Pinpoint the cell where the given text exists, returning its (x, y) midpoint coordinate. 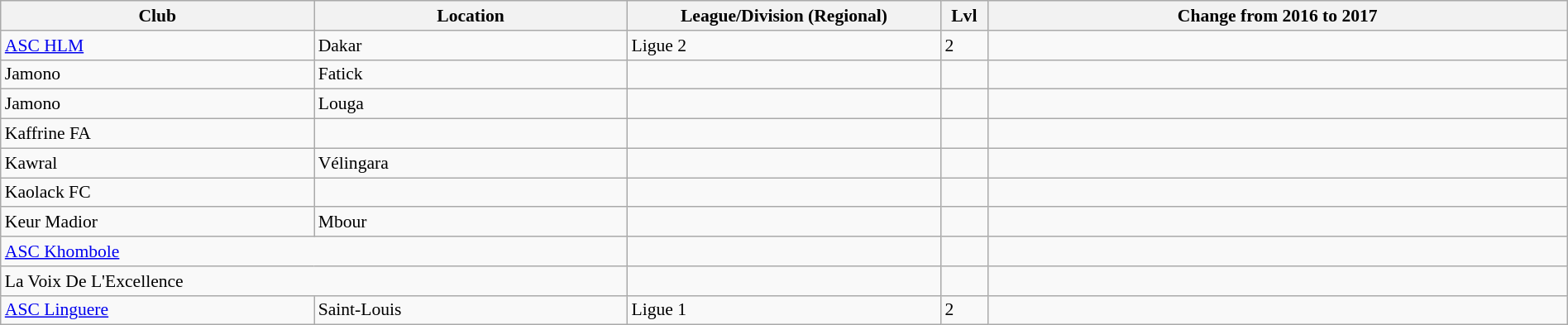
Location (471, 16)
Kaolack FC (157, 193)
Ligue 2 (784, 45)
Saint-Louis (471, 310)
La Voix De L'Excellence (314, 281)
ASC HLM (157, 45)
Lvl (964, 16)
Louga (471, 104)
Kawral (157, 163)
League/Division (Regional) (784, 16)
Kaffrine FA (157, 134)
ASC Linguere (157, 310)
Mbour (471, 222)
Vélingara (471, 163)
Dakar (471, 45)
Change from 2016 to 2017 (1277, 16)
Ligue 1 (784, 310)
Keur Madior (157, 222)
Club (157, 16)
ASC Khombole (314, 251)
Fatick (471, 74)
